From the cell containing the given text, extract its center point as (X, Y) coordinate. 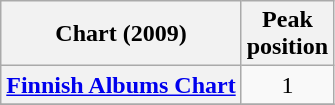
Peakposition (287, 34)
Chart (2009) (121, 34)
1 (287, 85)
Finnish Albums Chart (121, 85)
